Search for the cell housing the specified text and yield its (X, Y) center coordinate. 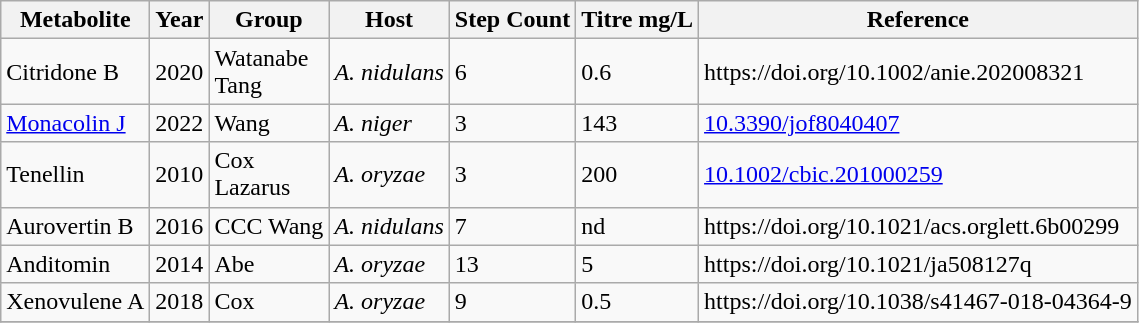
nd (638, 226)
Anditomin (76, 264)
Wang (269, 123)
13 (512, 264)
https://doi.org/10.1021/ja508127q (918, 264)
Metabolite (76, 20)
https://doi.org/10.1021/acs.orglett.6b00299 (918, 226)
0.5 (638, 302)
143 (638, 123)
Step Count (512, 20)
2010 (180, 174)
2016 (180, 226)
7 (512, 226)
10.3390/jof8040407 (918, 123)
https://doi.org/10.1002/anie.202008321 (918, 72)
10.1002/cbic.201000259 (918, 174)
Abe (269, 264)
Cox (269, 302)
Year (180, 20)
2022 (180, 123)
6 (512, 72)
Group (269, 20)
0.6 (638, 72)
Citridone B (76, 72)
A. niger (389, 123)
9 (512, 302)
5 (638, 264)
CCC Wang (269, 226)
2020 (180, 72)
CoxLazarus (269, 174)
Xenovulene A (76, 302)
200 (638, 174)
Reference (918, 20)
Titre mg/L (638, 20)
2018 (180, 302)
Host (389, 20)
Tenellin (76, 174)
https://doi.org/10.1038/s41467-018-04364-9 (918, 302)
2014 (180, 264)
Aurovertin B (76, 226)
WatanabeTang (269, 72)
Monacolin J (76, 123)
